Return [x, y] of the center of cell containing provided text 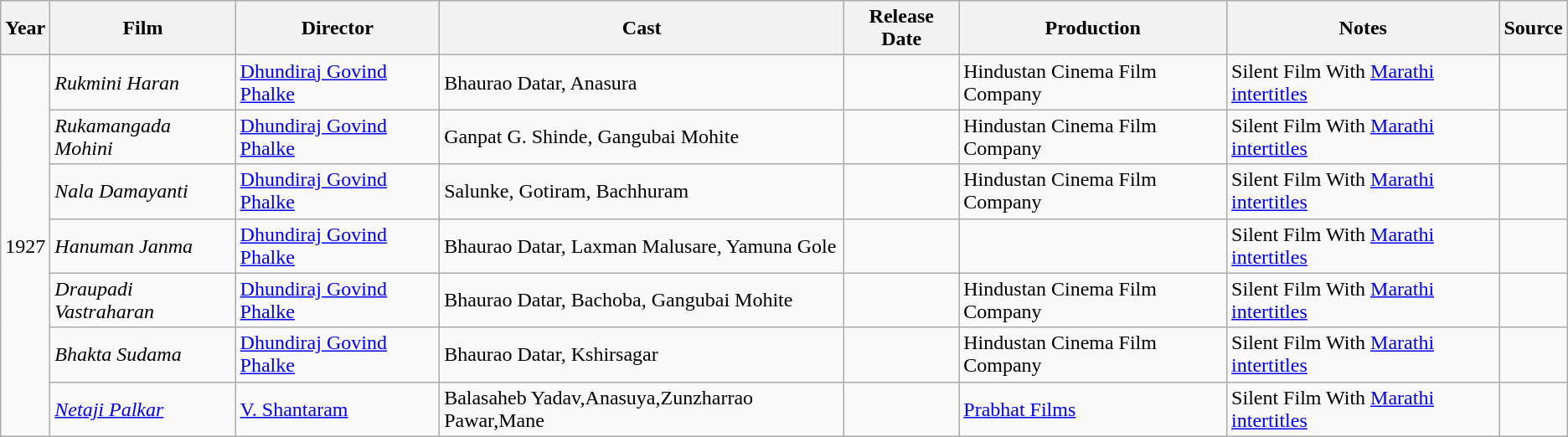
Rukamangada Mohini [142, 137]
Bhakta Sudama [142, 355]
Prabhat Films [1093, 409]
Rukmini Haran [142, 82]
Notes [1364, 28]
Draupadi Vastraharan [142, 300]
Balasaheb Yadav,Anasuya,Zunzharrao Pawar,Mane [642, 409]
Bhaurao Datar, Laxman Malusare, Yamuna Gole [642, 246]
Hanuman Janma [142, 246]
Source [1533, 28]
Salunke, Gotiram, Bachhuram [642, 191]
V. Shantaram [338, 409]
Bhaurao Datar, Kshirsagar [642, 355]
1927 [25, 246]
Production [1093, 28]
Bhaurao Datar, Bachoba, Gangubai Mohite [642, 300]
Netaji Palkar [142, 409]
Cast [642, 28]
Bhaurao Datar, Anasura [642, 82]
Film [142, 28]
Ganpat G. Shinde, Gangubai Mohite [642, 137]
Release Date [901, 28]
Year [25, 28]
Director [338, 28]
Nala Damayanti [142, 191]
